Determine the (X, Y) coordinate at the center of the cell enclosing the given text.  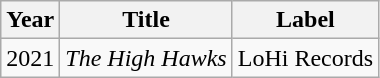
LoHi Records (305, 58)
Year (30, 20)
The High Hawks (146, 58)
Title (146, 20)
2021 (30, 58)
Label (305, 20)
